Return [x, y] of the center of cell containing provided text 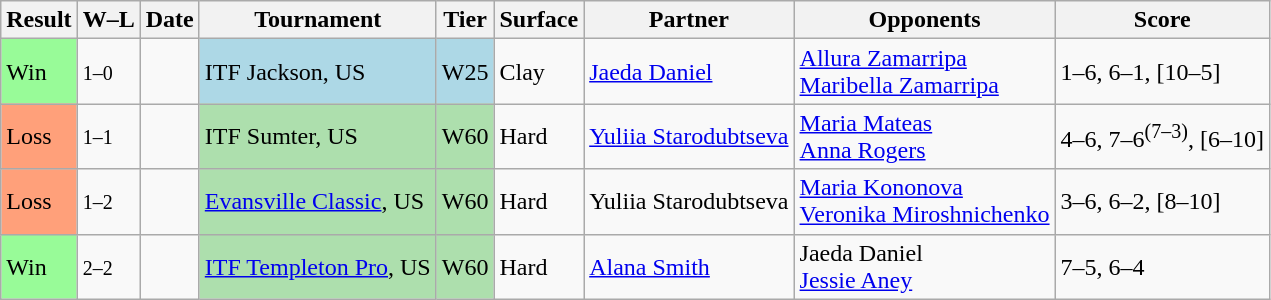
Evansville Classic, US [318, 202]
Tier [465, 20]
7–5, 6–4 [1162, 266]
Surface [539, 20]
2–2 [108, 266]
Jaeda Daniel [689, 72]
W25 [465, 72]
Tournament [318, 20]
Clay [539, 72]
Opponents [924, 20]
Allura Zamarripa Maribella Zamarripa [924, 72]
3–6, 6–2, [8–10] [1162, 202]
Alana Smith [689, 266]
Score [1162, 20]
1–6, 6–1, [10–5] [1162, 72]
1–1 [108, 136]
ITF Templeton Pro, US [318, 266]
1–2 [108, 202]
Partner [689, 20]
ITF Sumter, US [318, 136]
Jaeda Daniel Jessie Aney [924, 266]
Result [39, 20]
W–L [108, 20]
Maria Mateas Anna Rogers [924, 136]
1–0 [108, 72]
4–6, 7–6(7–3), [6–10] [1162, 136]
ITF Jackson, US [318, 72]
Maria Kononova Veronika Miroshnichenko [924, 202]
Date [170, 20]
